Find where the given text appears and provide that cell's center as [x, y] coordinate. 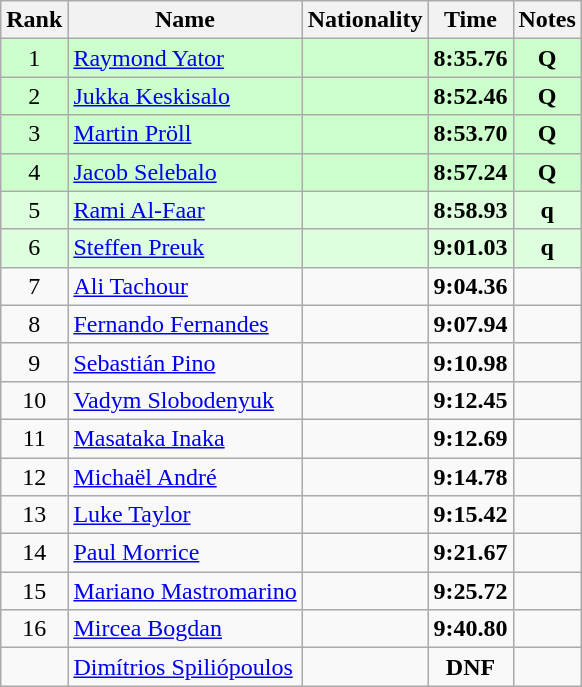
10 [34, 400]
8:35.76 [470, 58]
9 [34, 362]
9:25.72 [470, 591]
8:53.70 [470, 134]
6 [34, 248]
Michaël André [185, 477]
Steffen Preuk [185, 248]
Ali Tachour [185, 286]
Martin Pröll [185, 134]
Jukka Keskisalo [185, 96]
9:12.69 [470, 438]
Dimítrios Spiliópoulos [185, 667]
4 [34, 172]
DNF [470, 667]
9:15.42 [470, 515]
Nationality [365, 20]
15 [34, 591]
Sebastián Pino [185, 362]
Raymond Yator [185, 58]
1 [34, 58]
8:52.46 [470, 96]
9:21.67 [470, 553]
9:01.03 [470, 248]
9:14.78 [470, 477]
Mircea Bogdan [185, 629]
Jacob Selebalo [185, 172]
3 [34, 134]
Mariano Mastromarino [185, 591]
9:12.45 [470, 400]
5 [34, 210]
2 [34, 96]
9:04.36 [470, 286]
Vadym Slobodenyuk [185, 400]
16 [34, 629]
Luke Taylor [185, 515]
9:07.94 [470, 324]
Masataka Inaka [185, 438]
Notes [547, 20]
9:10.98 [470, 362]
9:40.80 [470, 629]
13 [34, 515]
14 [34, 553]
Time [470, 20]
Rank [34, 20]
Rami Al-Faar [185, 210]
Fernando Fernandes [185, 324]
8:58.93 [470, 210]
12 [34, 477]
Name [185, 20]
11 [34, 438]
7 [34, 286]
8:57.24 [470, 172]
Paul Morrice [185, 553]
8 [34, 324]
